Output the [X, Y] coordinate of the center of the cell containing the given text.  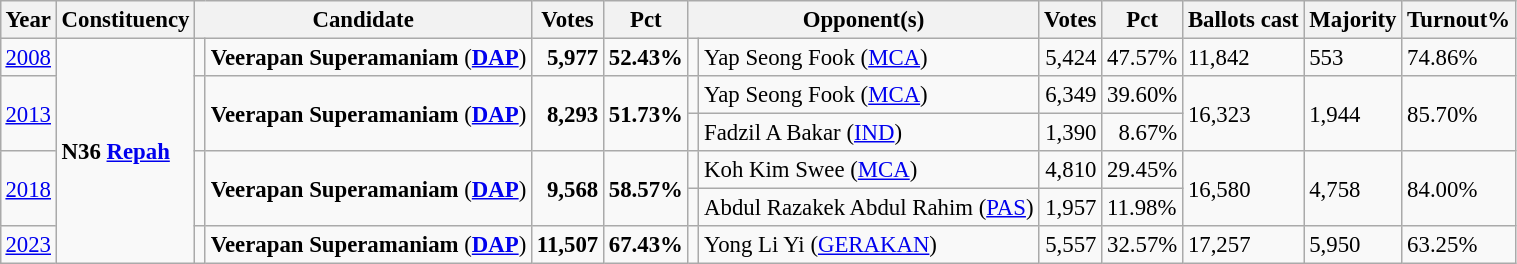
51.73% [646, 114]
Candidate [364, 20]
16,323 [1244, 114]
Ballots cast [1244, 20]
553 [1353, 57]
11.98% [1142, 208]
Fadzil A Bakar (IND) [869, 133]
Majority [1353, 20]
84.00% [1459, 188]
5,424 [1070, 57]
2023 [28, 245]
Yong Li Yi (GERAKAN) [869, 245]
8,293 [568, 114]
1,957 [1070, 208]
11,842 [1244, 57]
2008 [28, 57]
4,810 [1070, 170]
39.60% [1142, 95]
Abdul Razakek Abdul Rahim (PAS) [869, 208]
17,257 [1244, 245]
11,507 [568, 245]
Koh Kim Swee (MCA) [869, 170]
5,977 [568, 57]
5,557 [1070, 245]
58.57% [646, 188]
8.67% [1142, 133]
6,349 [1070, 95]
1,390 [1070, 133]
1,944 [1353, 114]
63.25% [1459, 245]
74.86% [1459, 57]
47.57% [1142, 57]
Opponent(s) [864, 20]
67.43% [646, 245]
2018 [28, 188]
2013 [28, 114]
Year [28, 20]
29.45% [1142, 170]
5,950 [1353, 245]
52.43% [646, 57]
16,580 [1244, 188]
32.57% [1142, 245]
N36 Repah [125, 151]
9,568 [568, 188]
Turnout% [1459, 20]
4,758 [1353, 188]
85.70% [1459, 114]
Constituency [125, 20]
